Pinpoint the cell where the given text exists, returning its [X, Y] midpoint coordinate. 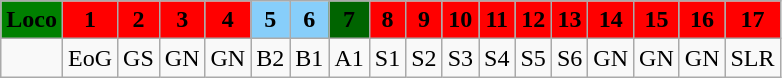
3 [182, 20]
S2 [424, 58]
5 [270, 20]
SLR [752, 58]
S3 [460, 58]
8 [387, 20]
B2 [270, 58]
9 [424, 20]
15 [657, 20]
A1 [349, 58]
Loco [32, 20]
GS [139, 58]
2 [139, 20]
13 [569, 20]
7 [349, 20]
6 [310, 20]
1 [90, 20]
S4 [497, 58]
B1 [310, 58]
16 [702, 20]
S1 [387, 58]
14 [611, 20]
12 [533, 20]
S5 [533, 58]
17 [752, 20]
EoG [90, 58]
4 [228, 20]
S6 [569, 58]
11 [497, 20]
10 [460, 20]
